Return the [X, Y] coordinate for the center point of the cell that contains the specified text.  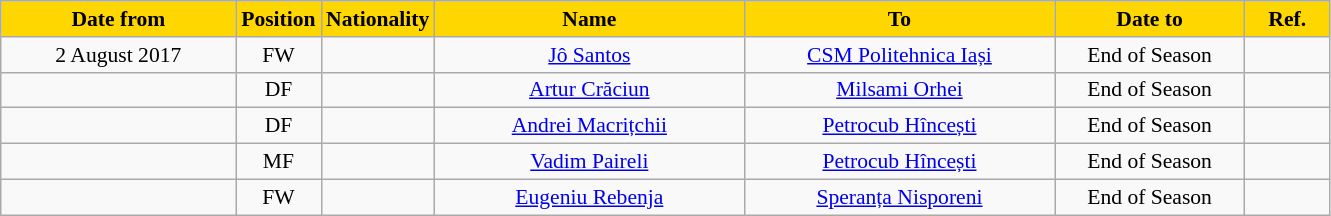
Vadim Paireli [589, 162]
Speranța Nisporeni [899, 197]
Jô Santos [589, 55]
Date from [118, 19]
Date to [1150, 19]
CSM Politehnica Iași [899, 55]
Eugeniu Rebenja [589, 197]
2 August 2017 [118, 55]
To [899, 19]
MF [278, 162]
Nationality [378, 19]
Andrei Macrițchii [589, 126]
Name [589, 19]
Ref. [1288, 19]
Milsami Orhei [899, 90]
Artur Crăciun [589, 90]
Position [278, 19]
